For the text-containing cell, return its midpoint in [x, y] coordinate format. 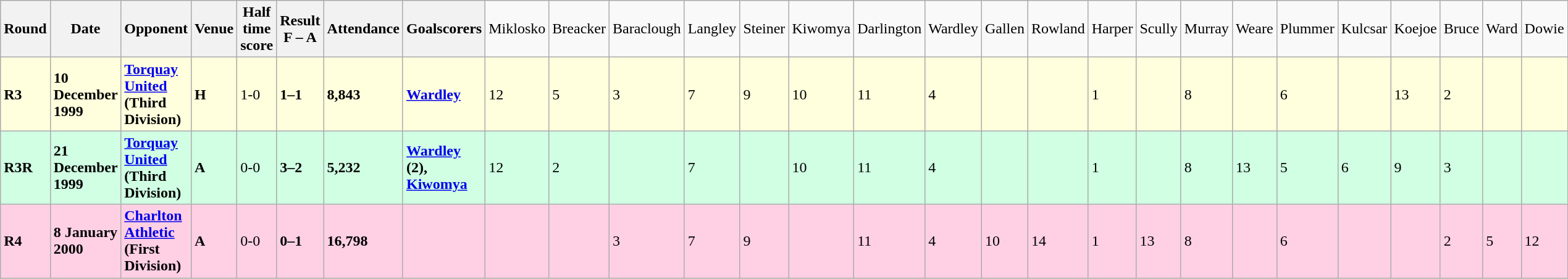
10 December 1999 [85, 94]
Wardley (2), Kiwomya [443, 168]
3–2 [300, 168]
Goalscorers [443, 29]
0–1 [300, 241]
Breacker [579, 29]
R4 [25, 241]
Scully [1159, 29]
8 January 2000 [85, 241]
5,232 [363, 168]
R3 [25, 94]
Charlton Athletic (First Division) [156, 241]
Harper [1112, 29]
14 [1058, 241]
Venue [214, 29]
Round [25, 29]
Baraclough [647, 29]
ResultF – A [300, 29]
Attendance [363, 29]
Weare [1254, 29]
Langley [712, 29]
Dowie [1544, 29]
Plummer [1307, 29]
16,798 [363, 241]
Steiner [765, 29]
R3R [25, 168]
Gallen [1004, 29]
1–1 [300, 94]
Darlington [889, 29]
Date [85, 29]
21 December 1999 [85, 168]
Bruce [1461, 29]
Kiwomya [821, 29]
8,843 [363, 94]
Rowland [1058, 29]
1-0 [257, 94]
H [214, 94]
Opponent [156, 29]
Koejoe [1415, 29]
Murray [1207, 29]
Ward [1502, 29]
Miklosko [518, 29]
Half time score [257, 29]
Kulcsar [1364, 29]
